Return the (x, y) coordinate for the center point of the cell that contains the specified text.  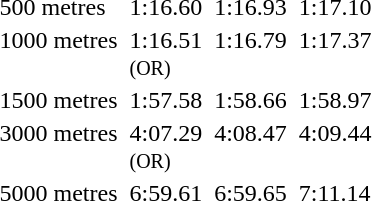
1:16.51(OR) (166, 54)
4:07.29(OR) (166, 146)
1:57.58 (166, 100)
4:08.47 (251, 146)
1:16.79 (251, 54)
1:58.66 (251, 100)
